Identify which cell holds the provided text, then report its (x, y) central coordinate. 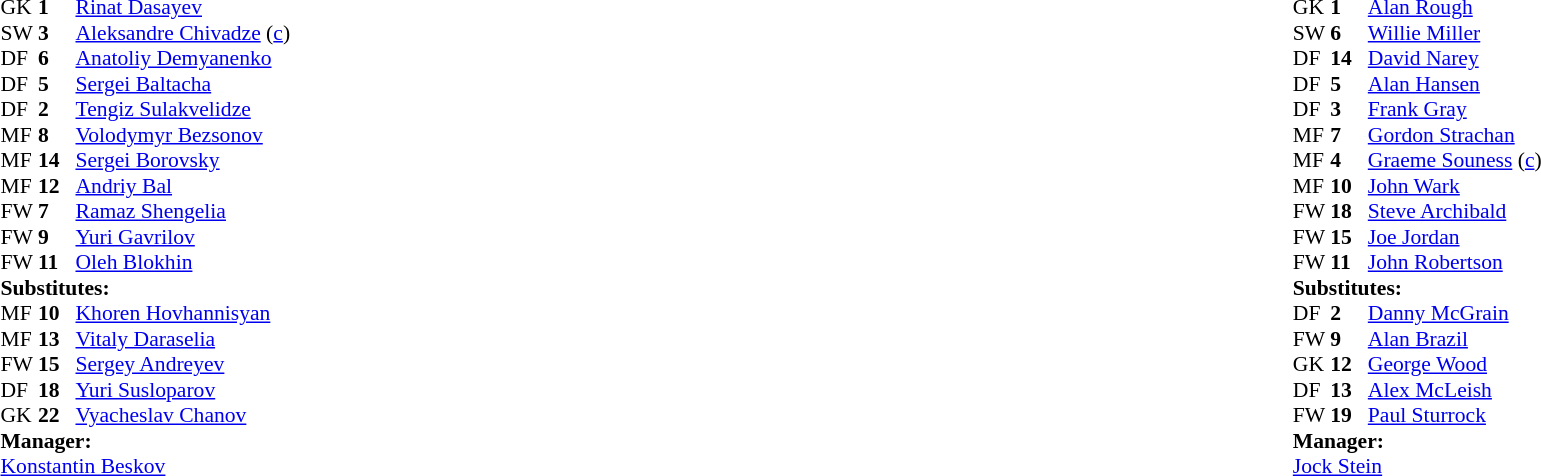
Sergei Borovsky (184, 161)
Oleh Blokhin (184, 263)
Khoren Hovhannisyan (184, 313)
8 (57, 135)
Sergei Baltacha (184, 84)
Yuri Gavrilov (184, 237)
Volodymyr Bezsonov (184, 135)
4 (1349, 161)
Manager: (145, 441)
Vitaly Daraselia (184, 339)
Aleksandre Chivadze (c) (184, 33)
Sergey Andreyev (184, 365)
Anatoliy Demyanenko (184, 59)
Tengiz Sulakvelidze (184, 109)
22 (57, 415)
Substitutes: (145, 288)
Andriy Bal (184, 186)
Ramaz Shengelia (184, 211)
Yuri Susloparov (184, 390)
19 (1349, 415)
Vyacheslav Chanov (184, 415)
